Scan for the cell matching the given text and deliver its (x, y) coordinate at center. 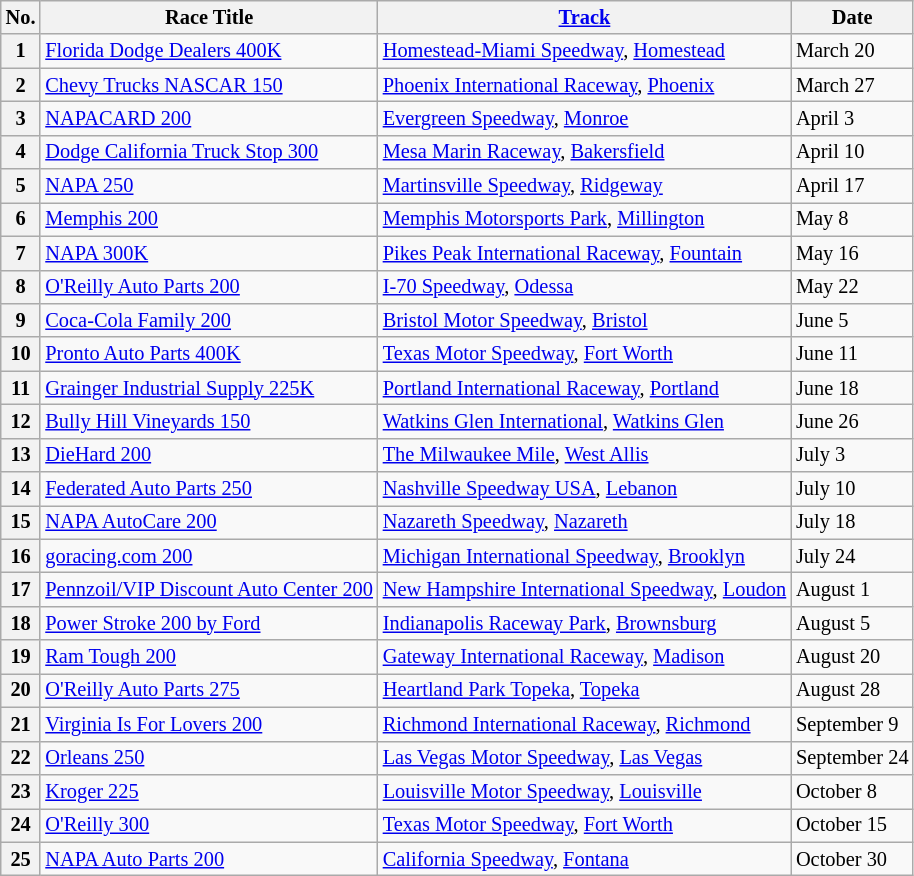
4 (21, 152)
Federated Auto Parts 250 (208, 489)
March 27 (852, 85)
Virginia Is For Lovers 200 (208, 724)
Nazareth Speedway, Nazareth (584, 522)
No. (21, 17)
Martinsville Speedway, Ridgeway (584, 186)
17 (21, 589)
June 11 (852, 354)
24 (21, 825)
I-70 Speedway, Odessa (584, 287)
April 10 (852, 152)
18 (21, 623)
Chevy Trucks NASCAR 150 (208, 85)
Bristol Motor Speedway, Bristol (584, 320)
15 (21, 522)
Las Vegas Motor Speedway, Las Vegas (584, 758)
March 20 (852, 51)
Kroger 225 (208, 791)
April 17 (852, 186)
California Speedway, Fontana (584, 859)
October 30 (852, 859)
September 9 (852, 724)
20 (21, 690)
May 16 (852, 253)
Indianapolis Raceway Park, Brownsburg (584, 623)
New Hampshire International Speedway, Loudon (584, 589)
Bully Hill Vineyards 150 (208, 421)
July 3 (852, 455)
11 (21, 388)
July 24 (852, 556)
August 20 (852, 657)
5 (21, 186)
12 (21, 421)
NAPA AutoCare 200 (208, 522)
October 8 (852, 791)
Memphis Motorsports Park, Millington (584, 219)
Memphis 200 (208, 219)
Track (584, 17)
Date (852, 17)
Nashville Speedway USA, Lebanon (584, 489)
Evergreen Speedway, Monroe (584, 118)
1 (21, 51)
Heartland Park Topeka, Topeka (584, 690)
Homestead-Miami Speedway, Homestead (584, 51)
2 (21, 85)
14 (21, 489)
6 (21, 219)
June 5 (852, 320)
May 22 (852, 287)
Gateway International Raceway, Madison (584, 657)
Race Title (208, 17)
10 (21, 354)
Dodge California Truck Stop 300 (208, 152)
Portland International Raceway, Portland (584, 388)
Mesa Marin Raceway, Bakersfield (584, 152)
O'Reilly 300 (208, 825)
June 18 (852, 388)
Michigan International Speedway, Brooklyn (584, 556)
Richmond International Raceway, Richmond (584, 724)
Watkins Glen International, Watkins Glen (584, 421)
Power Stroke 200 by Ford (208, 623)
Florida Dodge Dealers 400K (208, 51)
NAPA 300K (208, 253)
Ram Tough 200 (208, 657)
Grainger Industrial Supply 225K (208, 388)
August 28 (852, 690)
DieHard 200 (208, 455)
Louisville Motor Speedway, Louisville (584, 791)
NAPA 250 (208, 186)
NAPACARD 200 (208, 118)
7 (21, 253)
O'Reilly Auto Parts 200 (208, 287)
June 26 (852, 421)
O'Reilly Auto Parts 275 (208, 690)
Orleans 250 (208, 758)
July 18 (852, 522)
goracing.com 200 (208, 556)
Pronto Auto Parts 400K (208, 354)
23 (21, 791)
NAPA Auto Parts 200 (208, 859)
August 5 (852, 623)
25 (21, 859)
Pikes Peak International Raceway, Fountain (584, 253)
21 (21, 724)
The Milwaukee Mile, West Allis (584, 455)
9 (21, 320)
19 (21, 657)
Phoenix International Raceway, Phoenix (584, 85)
Pennzoil/VIP Discount Auto Center 200 (208, 589)
8 (21, 287)
Coca-Cola Family 200 (208, 320)
October 15 (852, 825)
July 10 (852, 489)
16 (21, 556)
August 1 (852, 589)
May 8 (852, 219)
13 (21, 455)
22 (21, 758)
September 24 (852, 758)
3 (21, 118)
April 3 (852, 118)
